Scan for the cell matching the given text and deliver its [x, y] coordinate at center. 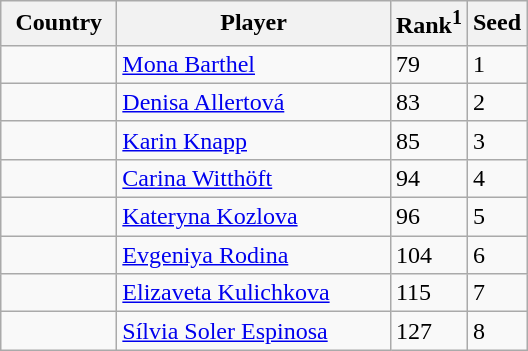
Mona Barthel [254, 64]
Kateryna Kozlova [254, 217]
Seed [496, 24]
8 [496, 331]
Rank1 [428, 24]
83 [428, 102]
Evgeniya Rodina [254, 255]
Carina Witthöft [254, 178]
1 [496, 64]
6 [496, 255]
Karin Knapp [254, 140]
Denisa Allertová [254, 102]
127 [428, 331]
115 [428, 293]
104 [428, 255]
5 [496, 217]
Sílvia Soler Espinosa [254, 331]
94 [428, 178]
7 [496, 293]
85 [428, 140]
3 [496, 140]
Country [59, 24]
96 [428, 217]
Player [254, 24]
Elizaveta Kulichkova [254, 293]
79 [428, 64]
2 [496, 102]
4 [496, 178]
